Scan for the cell matching the given text and deliver its (X, Y) coordinate at center. 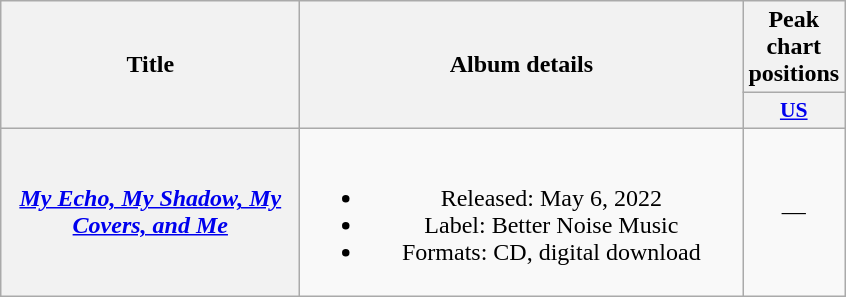
Peak chart positions (794, 47)
US (794, 111)
My Echo, My Shadow, My Covers, and Me (150, 212)
— (794, 212)
Released: May 6, 2022Label: Better Noise MusicFormats: CD, digital download (522, 212)
Album details (522, 65)
Title (150, 65)
